From the cell containing the given text, extract its center point as (x, y) coordinate. 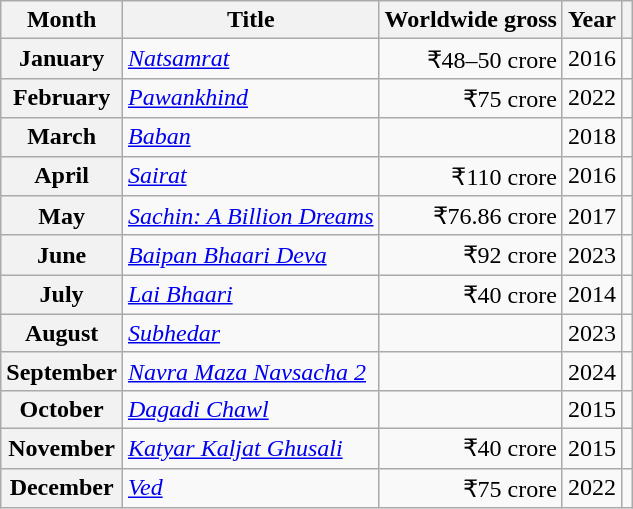
₹48–50 crore (470, 59)
Dagadi Chawl (250, 409)
2017 (592, 216)
Baipan Bhaari Deva (250, 255)
Sachin: A Billion Dreams (250, 216)
Year (592, 20)
Lai Bhaari (250, 295)
March (62, 137)
Baban (250, 137)
October (62, 409)
Ved (250, 488)
July (62, 295)
Pawankhind (250, 98)
Subhedar (250, 333)
2024 (592, 371)
Navra Maza Navsacha 2 (250, 371)
2018 (592, 137)
February (62, 98)
May (62, 216)
Natsamrat (250, 59)
January (62, 59)
Katyar Kaljat Ghusali (250, 448)
₹92 crore (470, 255)
Month (62, 20)
₹76.86 crore (470, 216)
November (62, 448)
December (62, 488)
April (62, 176)
Worldwide gross (470, 20)
₹110 crore (470, 176)
June (62, 255)
August (62, 333)
2014 (592, 295)
Sairat (250, 176)
September (62, 371)
Title (250, 20)
